Capture the cell that displays the provided text and extract its [x, y] central coordinate. 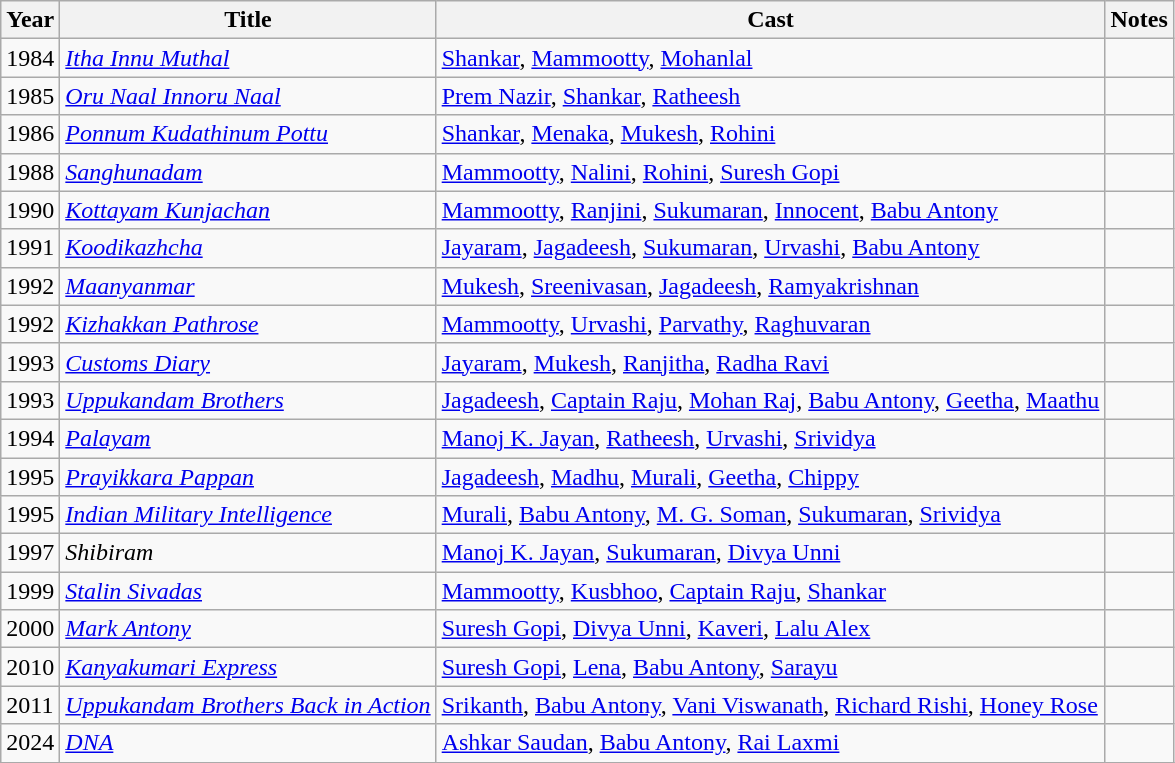
Palayam [248, 438]
Sanghunadam [248, 172]
Mark Antony [248, 629]
Manoj K. Jayan, Sukumaran, Divya Unni [770, 553]
Suresh Gopi, Divya Unni, Kaveri, Lalu Alex [770, 629]
1991 [30, 248]
1988 [30, 172]
Ponnum Kudathinum Pottu [248, 134]
1985 [30, 96]
Shibiram [248, 553]
Koodikazhcha [248, 248]
1999 [30, 591]
1986 [30, 134]
1984 [30, 58]
Shankar, Mammootty, Mohanlal [770, 58]
Shankar, Menaka, Mukesh, Rohini [770, 134]
Mammootty, Kusbhoo, Captain Raju, Shankar [770, 591]
Uppukandam Brothers Back in Action [248, 705]
Srikanth, Babu Antony, Vani Viswanath, Richard Rishi, Honey Rose [770, 705]
Prayikkara Pappan [248, 477]
Kottayam Kunjachan [248, 210]
Jayaram, Jagadeesh, Sukumaran, Urvashi, Babu Antony [770, 248]
DNA [248, 743]
Title [248, 20]
Murali, Babu Antony, M. G. Soman, Sukumaran, Srividya [770, 515]
2010 [30, 667]
Ashkar Saudan, Babu Antony, Rai Laxmi [770, 743]
Indian Military Intelligence [248, 515]
1994 [30, 438]
Jagadeesh, Madhu, Murali, Geetha, Chippy [770, 477]
2024 [30, 743]
Prem Nazir, Shankar, Ratheesh [770, 96]
1997 [30, 553]
Stalin Sivadas [248, 591]
Maanyanmar [248, 286]
2000 [30, 629]
Uppukandam Brothers [248, 400]
Customs Diary [248, 362]
Notes [1139, 20]
2011 [30, 705]
Mammootty, Nalini, Rohini, Suresh Gopi [770, 172]
1990 [30, 210]
Manoj K. Jayan, Ratheesh, Urvashi, Srividya [770, 438]
Oru Naal Innoru Naal [248, 96]
Year [30, 20]
Kizhakkan Pathrose [248, 324]
Jagadeesh, Captain Raju, Mohan Raj, Babu Antony, Geetha, Maathu [770, 400]
Jayaram, Mukesh, Ranjitha, Radha Ravi [770, 362]
Mammootty, Urvashi, Parvathy, Raghuvaran [770, 324]
Itha Innu Muthal [248, 58]
Mammootty, Ranjini, Sukumaran, Innocent, Babu Antony [770, 210]
Kanyakumari Express [248, 667]
Suresh Gopi, Lena, Babu Antony, Sarayu [770, 667]
Cast [770, 20]
Mukesh, Sreenivasan, Jagadeesh, Ramyakrishnan [770, 286]
